Pinpoint the cell where the given text exists, returning its (X, Y) midpoint coordinate. 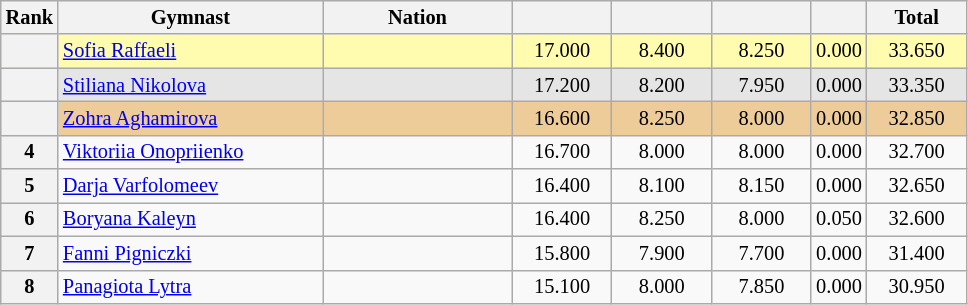
7.900 (662, 253)
32.650 (917, 186)
30.950 (917, 287)
8.150 (762, 186)
7.700 (762, 253)
33.350 (917, 85)
0.050 (839, 219)
31.400 (917, 253)
7 (30, 253)
15.100 (562, 287)
Panagiota Lytra (190, 287)
Gymnast (190, 17)
7.850 (762, 287)
Fanni Pigniczki (190, 253)
17.200 (562, 85)
32.700 (917, 152)
32.600 (917, 219)
7.950 (762, 85)
17.000 (562, 51)
Darja Varfolomeev (190, 186)
15.800 (562, 253)
8 (30, 287)
8.200 (662, 85)
Viktoriia Onopriienko (190, 152)
8.100 (662, 186)
33.650 (917, 51)
Rank (30, 17)
6 (30, 219)
16.600 (562, 118)
Zohra Aghamirova (190, 118)
Total (917, 17)
Stiliana Nikolova (190, 85)
16.700 (562, 152)
Sofia Raffaeli (190, 51)
5 (30, 186)
Nation (418, 17)
8.400 (662, 51)
4 (30, 152)
Boryana Kaleyn (190, 219)
32.850 (917, 118)
